Identify which cell holds the provided text, then report its (X, Y) central coordinate. 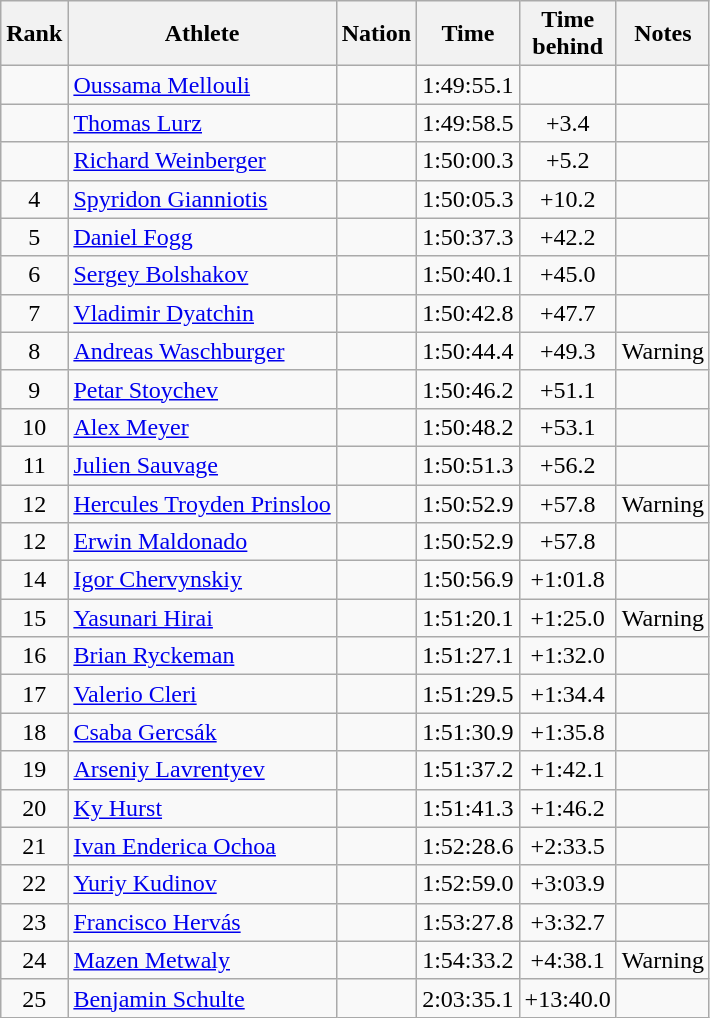
18 (34, 732)
16 (34, 656)
1:51:20.1 (468, 618)
21 (34, 846)
+5.2 (568, 161)
Andreas Waschburger (202, 351)
Daniel Fogg (202, 237)
+1:35.8 (568, 732)
1:50:56.9 (468, 580)
Brian Ryckeman (202, 656)
17 (34, 694)
+45.0 (568, 275)
4 (34, 199)
1:52:59.0 (468, 884)
5 (34, 237)
6 (34, 275)
Csaba Gercsák (202, 732)
+1:42.1 (568, 770)
+47.7 (568, 313)
+3:32.7 (568, 922)
Alex Meyer (202, 427)
Mazen Metwaly (202, 960)
+4:38.1 (568, 960)
+53.1 (568, 427)
1:51:41.3 (468, 808)
+2:33.5 (568, 846)
1:51:30.9 (468, 732)
1:49:58.5 (468, 123)
+1:46.2 (568, 808)
+1:25.0 (568, 618)
Vladimir Dyatchin (202, 313)
1:50:40.1 (468, 275)
1:50:46.2 (468, 389)
+13:40.0 (568, 998)
20 (34, 808)
2:03:35.1 (468, 998)
+1:34.4 (568, 694)
15 (34, 618)
1:50:05.3 (468, 199)
Benjamin Schulte (202, 998)
Nation (376, 34)
+1:01.8 (568, 580)
Richard Weinberger (202, 161)
Hercules Troyden Prinsloo (202, 503)
Ivan Enderica Ochoa (202, 846)
Sergey Bolshakov (202, 275)
9 (34, 389)
Francisco Hervás (202, 922)
10 (34, 427)
Time (468, 34)
Oussama Mellouli (202, 85)
23 (34, 922)
+51.1 (568, 389)
22 (34, 884)
1:50:37.3 (468, 237)
1:54:33.2 (468, 960)
+56.2 (568, 465)
1:50:42.8 (468, 313)
25 (34, 998)
Notes (662, 34)
Rank (34, 34)
19 (34, 770)
1:51:37.2 (468, 770)
8 (34, 351)
+3.4 (568, 123)
Valerio Cleri (202, 694)
Yuriy Kudinov (202, 884)
1:49:55.1 (468, 85)
1:50:44.4 (468, 351)
24 (34, 960)
Petar Stoychev (202, 389)
1:50:51.3 (468, 465)
1:52:28.6 (468, 846)
1:50:00.3 (468, 161)
+49.3 (568, 351)
Thomas Lurz (202, 123)
Athlete (202, 34)
1:51:27.1 (468, 656)
Yasunari Hirai (202, 618)
Timebehind (568, 34)
+1:32.0 (568, 656)
Ky Hurst (202, 808)
Spyridon Gianniotis (202, 199)
Igor Chervynskiy (202, 580)
14 (34, 580)
7 (34, 313)
Arseniy Lavrentyev (202, 770)
11 (34, 465)
Erwin Maldonado (202, 542)
1:53:27.8 (468, 922)
+3:03.9 (568, 884)
1:51:29.5 (468, 694)
+10.2 (568, 199)
Julien Sauvage (202, 465)
1:50:48.2 (468, 427)
+42.2 (568, 237)
